Identify which cell holds the provided text, then report its (X, Y) central coordinate. 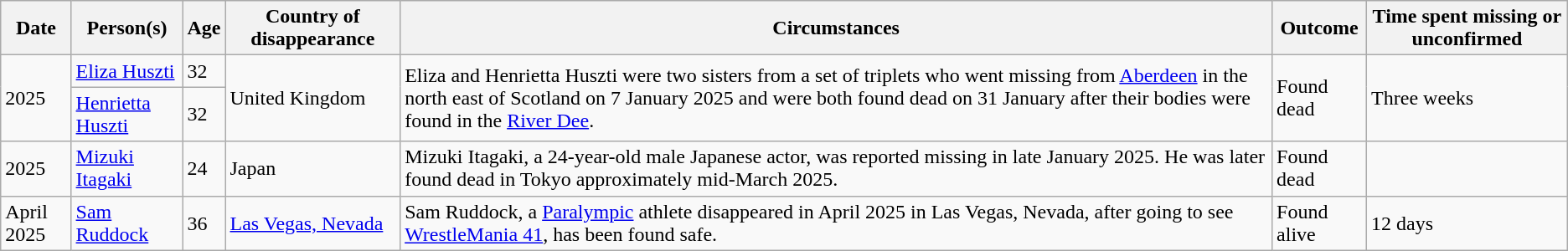
Mizuki Itagaki (127, 169)
Henrietta Huszti (127, 114)
April 2025 (36, 223)
Outcome (1320, 28)
Found alive (1320, 223)
36 (204, 223)
Japan (313, 169)
12 days (1467, 223)
Country of disappearance (313, 28)
Las Vegas, Nevada (313, 223)
Sam Ruddock, a Paralympic athlete disappeared in April 2025 in Las Vegas, Nevada, after going to see WrestleMania 41, has been found safe. (836, 223)
Sam Ruddock (127, 223)
Person(s) (127, 28)
Age (204, 28)
Date (36, 28)
Three weeks (1467, 99)
Time spent missing or unconfirmed (1467, 28)
United Kingdom (313, 99)
24 (204, 169)
Circumstances (836, 28)
Eliza Huszti (127, 71)
